Provide the [X, Y] coordinate of the cell's center where the given text is located.  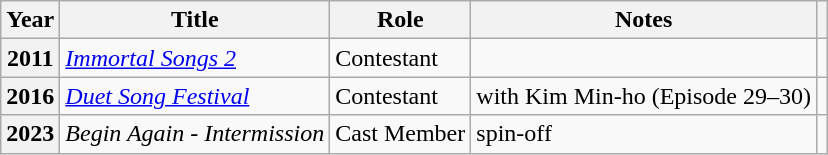
Year [30, 20]
Role [400, 20]
Notes [644, 20]
with Kim Min-ho (Episode 29–30) [644, 96]
Immortal Songs 2 [195, 58]
2011 [30, 58]
Duet Song Festival [195, 96]
Begin Again - Intermission [195, 134]
2023 [30, 134]
2016 [30, 96]
Cast Member [400, 134]
spin-off [644, 134]
Title [195, 20]
